Identify which cell holds the provided text, then report its [x, y] central coordinate. 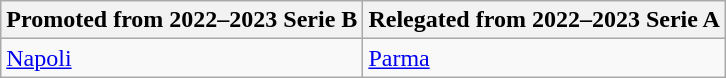
Parma [544, 58]
Promoted from 2022–2023 Serie B [182, 20]
Relegated from 2022–2023 Serie A [544, 20]
Napoli [182, 58]
